Locate the cell with the specified text and output its [X, Y] center coordinate. 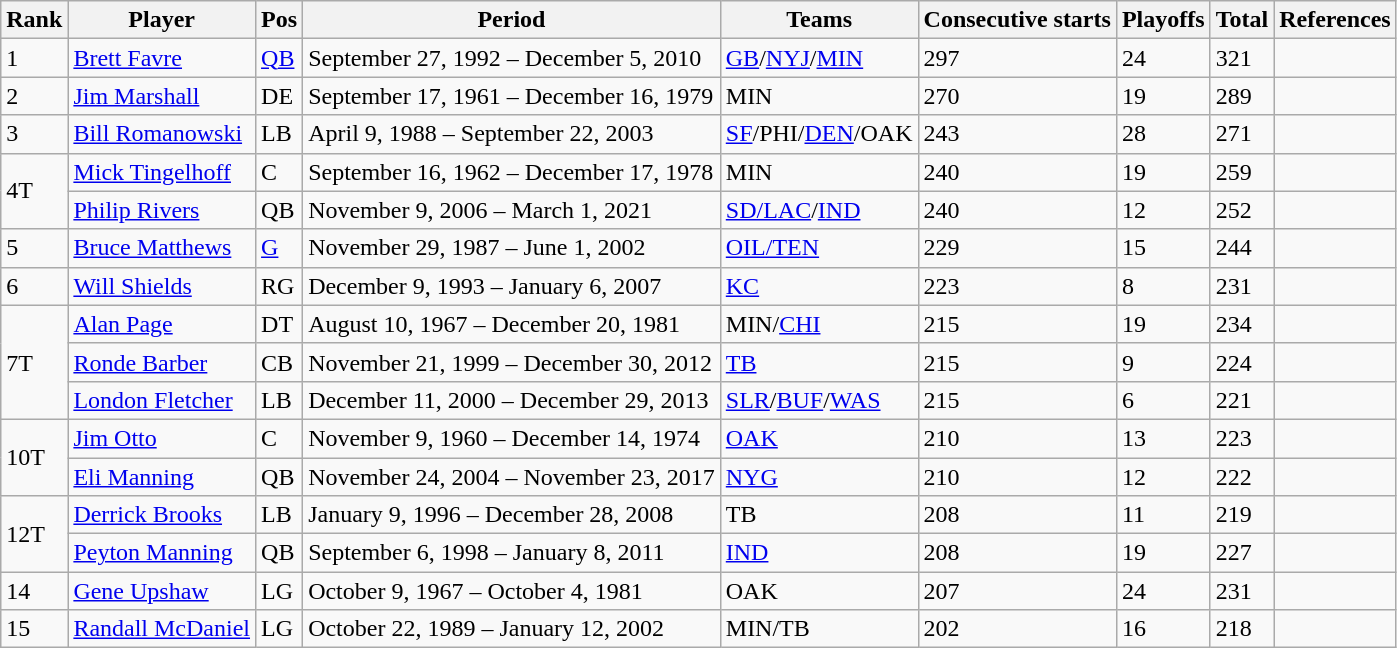
12T [34, 534]
224 [1242, 362]
November 24, 2004 – November 23, 2017 [512, 477]
Consecutive starts [1017, 20]
16 [1163, 629]
219 [1242, 515]
December 11, 2000 – December 29, 2013 [512, 400]
RG [280, 286]
Mick Tingelhoff [162, 172]
Ronde Barber [162, 362]
9 [1163, 362]
4T [34, 191]
IND [819, 553]
NYG [819, 477]
Player [162, 20]
243 [1017, 134]
Eli Manning [162, 477]
Will Shields [162, 286]
Philip Rivers [162, 210]
7T [34, 362]
10T [34, 457]
October 22, 1989 – January 12, 2002 [512, 629]
13 [1163, 438]
KC [819, 286]
SD/LAC/IND [819, 210]
229 [1017, 248]
202 [1017, 629]
November 29, 1987 – June 1, 2002 [512, 248]
November 9, 2006 – March 1, 2021 [512, 210]
GB/NYJ/MIN [819, 58]
321 [1242, 58]
September 6, 1998 – January 8, 2011 [512, 553]
Gene Upshaw [162, 591]
October 9, 1967 – October 4, 1981 [512, 591]
November 21, 1999 – December 30, 2012 [512, 362]
References [1336, 20]
Teams [819, 20]
Total [1242, 20]
14 [34, 591]
DE [280, 96]
Period [512, 20]
271 [1242, 134]
SLR/BUF/WAS [819, 400]
SF/PHI/DEN/OAK [819, 134]
Bruce Matthews [162, 248]
London Fletcher [162, 400]
28 [1163, 134]
221 [1242, 400]
MIN/CHI [819, 324]
Jim Otto [162, 438]
OIL/TEN [819, 248]
Peyton Manning [162, 553]
227 [1242, 553]
Rank [34, 20]
CB [280, 362]
11 [1163, 515]
5 [34, 248]
252 [1242, 210]
November 9, 1960 – December 14, 1974 [512, 438]
August 10, 1967 – December 20, 1981 [512, 324]
April 9, 1988 – September 22, 2003 [512, 134]
207 [1017, 591]
G [280, 248]
September 17, 1961 – December 16, 1979 [512, 96]
3 [34, 134]
September 16, 1962 – December 17, 1978 [512, 172]
Bill Romanowski [162, 134]
January 9, 1996 – December 28, 2008 [512, 515]
Playoffs [1163, 20]
297 [1017, 58]
Alan Page [162, 324]
289 [1242, 96]
DT [280, 324]
MIN/TB [819, 629]
222 [1242, 477]
234 [1242, 324]
Pos [280, 20]
Jim Marshall [162, 96]
Derrick Brooks [162, 515]
8 [1163, 286]
218 [1242, 629]
Randall McDaniel [162, 629]
270 [1017, 96]
December 9, 1993 – January 6, 2007 [512, 286]
1 [34, 58]
2 [34, 96]
Brett Favre [162, 58]
259 [1242, 172]
244 [1242, 248]
September 27, 1992 – December 5, 2010 [512, 58]
